From the cell containing the given text, extract its center point as [x, y] coordinate. 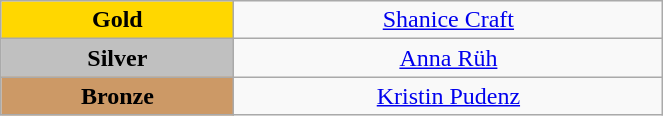
Kristin Pudenz [448, 96]
Bronze [118, 96]
Gold [118, 20]
Shanice Craft [448, 20]
Silver [118, 58]
Anna Rüh [448, 58]
